For the text-containing cell, return its midpoint in [X, Y] coordinate format. 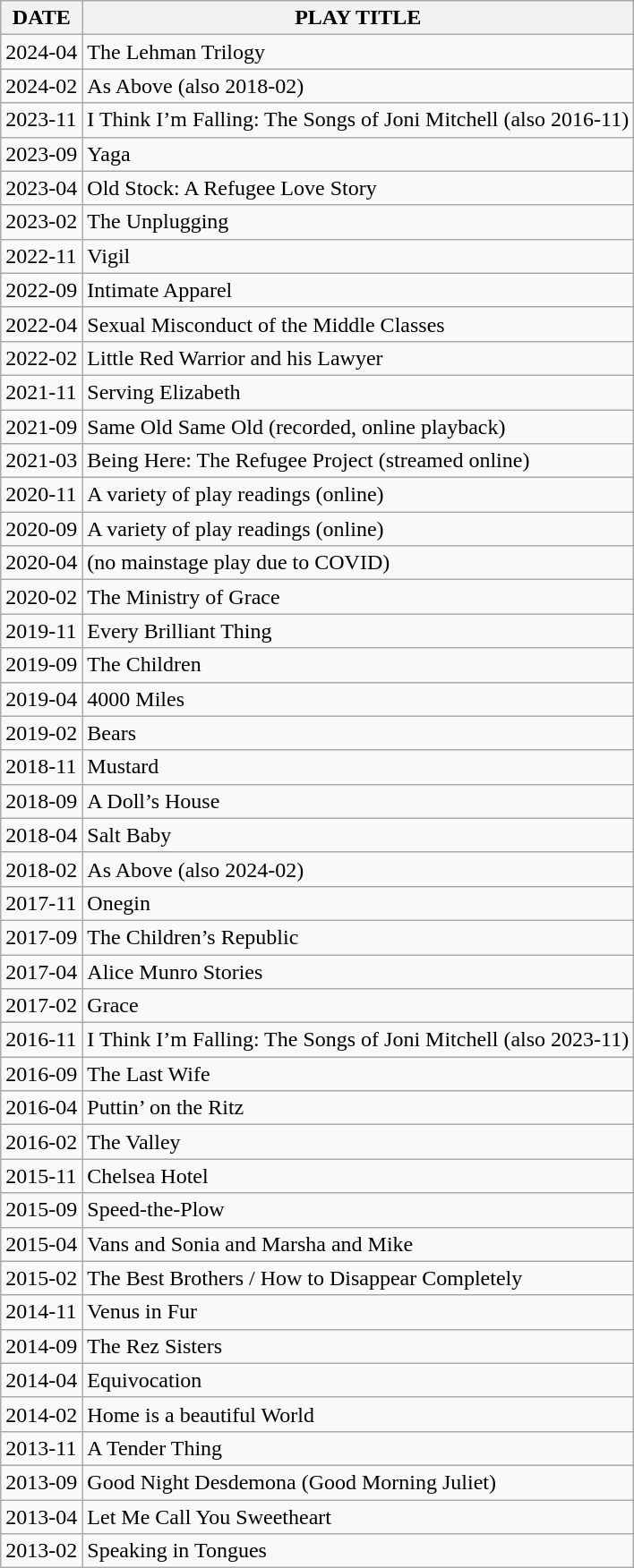
2022-09 [41, 290]
2018-09 [41, 801]
Chelsea Hotel [358, 1176]
Same Old Same Old (recorded, online playback) [358, 427]
2016-04 [41, 1108]
DATE [41, 18]
The Children’s Republic [358, 937]
Vigil [358, 256]
Being Here: The Refugee Project (streamed online) [358, 461]
2020-09 [41, 529]
The Lehman Trilogy [358, 52]
Serving Elizabeth [358, 392]
2023-04 [41, 188]
The Valley [358, 1142]
2022-02 [41, 358]
Sexual Misconduct of the Middle Classes [358, 324]
2021-09 [41, 427]
2014-04 [41, 1380]
2019-02 [41, 733]
2019-04 [41, 699]
Alice Munro Stories [358, 971]
Equivocation [358, 1380]
2015-02 [41, 1278]
Vans and Sonia and Marsha and Mike [358, 1244]
2017-02 [41, 1006]
PLAY TITLE [358, 18]
Home is a beautiful World [358, 1414]
2022-04 [41, 324]
As Above (also 2018-02) [358, 86]
As Above (also 2024-02) [358, 869]
2021-03 [41, 461]
2015-11 [41, 1176]
A Tender Thing [358, 1448]
2017-09 [41, 937]
Speed-the-Plow [358, 1210]
2016-11 [41, 1040]
The Children [358, 665]
The Best Brothers / How to Disappear Completely [358, 1278]
Onegin [358, 903]
Every Brilliant Thing [358, 631]
2023-11 [41, 120]
Good Night Desdemona (Good Morning Juliet) [358, 1482]
Speaking in Tongues [358, 1551]
The Last Wife [358, 1074]
Let Me Call You Sweetheart [358, 1517]
2021-11 [41, 392]
2020-11 [41, 495]
2014-11 [41, 1312]
2019-11 [41, 631]
4000 Miles [358, 699]
2022-11 [41, 256]
Old Stock: A Refugee Love Story [358, 188]
I Think I’m Falling: The Songs of Joni Mitchell (also 2023-11) [358, 1040]
Salt Baby [358, 835]
A Doll’s House [358, 801]
Yaga [358, 154]
Puttin’ on the Ritz [358, 1108]
The Unplugging [358, 222]
Little Red Warrior and his Lawyer [358, 358]
2018-11 [41, 767]
I Think I’m Falling: The Songs of Joni Mitchell (also 2016-11) [358, 120]
2013-11 [41, 1448]
2023-09 [41, 154]
2024-02 [41, 86]
2017-11 [41, 903]
Mustard [358, 767]
2016-02 [41, 1142]
2020-04 [41, 563]
The Ministry of Grace [358, 597]
2020-02 [41, 597]
2014-09 [41, 1346]
2019-09 [41, 665]
2023-02 [41, 222]
2013-04 [41, 1517]
Bears [358, 733]
2018-02 [41, 869]
(no mainstage play due to COVID) [358, 563]
2013-09 [41, 1482]
2018-04 [41, 835]
2015-09 [41, 1210]
2017-04 [41, 971]
Venus in Fur [358, 1312]
2024-04 [41, 52]
2014-02 [41, 1414]
2016-09 [41, 1074]
Intimate Apparel [358, 290]
The Rez Sisters [358, 1346]
Grace [358, 1006]
2013-02 [41, 1551]
2015-04 [41, 1244]
